Locate the cell with the specified text and output its (x, y) center coordinate. 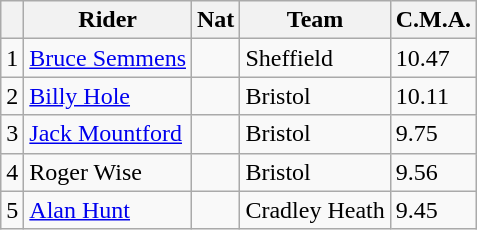
C.M.A. (433, 20)
Sheffield (315, 58)
Jack Mountford (108, 134)
10.11 (433, 96)
Nat (216, 20)
Rider (108, 20)
Billy Hole (108, 96)
9.75 (433, 134)
4 (12, 172)
Team (315, 20)
Bruce Semmens (108, 58)
10.47 (433, 58)
1 (12, 58)
5 (12, 210)
9.45 (433, 210)
Roger Wise (108, 172)
Cradley Heath (315, 210)
9.56 (433, 172)
3 (12, 134)
2 (12, 96)
Alan Hunt (108, 210)
